Locate the cell with the specified text and output its [x, y] center coordinate. 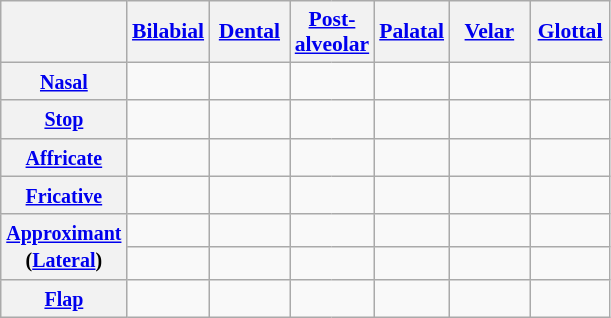
Velar [490, 32]
Approximant(Lateral) [64, 246]
Post-alveolar [332, 32]
Bilabial [168, 32]
Palatal [412, 32]
Dental [250, 32]
Fricative [64, 195]
Stop [64, 119]
Flap [64, 298]
Nasal [64, 81]
Glottal [570, 32]
Affricate [64, 157]
